From the cell containing the given text, extract its center point as [X, Y] coordinate. 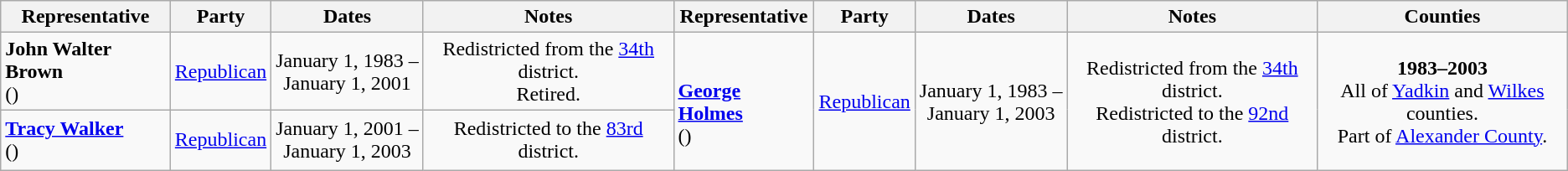
Redistricted to the 83rd district. [548, 140]
Redistricted from the 34th district. Retired. [548, 71]
Tracy Walker() [85, 140]
January 1, 1983 – January 1, 2003 [991, 101]
Redistricted from the 34th district. Redistricted to the 92nd district. [1193, 101]
1983–2003 All of Yadkin and Wilkes counties. Part of Alexander County. [1442, 101]
Counties [1442, 17]
January 1, 1983 – January 1, 2001 [348, 71]
John Walter Brown() [85, 71]
George Holmes() [744, 101]
January 1, 2001 – January 1, 2003 [348, 140]
